Determine the [X, Y] coordinate at the center of the cell enclosing the given text.  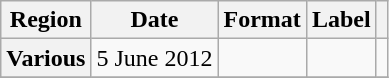
Format [262, 20]
Label [341, 20]
Date [154, 20]
5 June 2012 [154, 58]
Region [46, 20]
Various [46, 58]
